Pinpoint the cell where the given text exists, returning its (X, Y) midpoint coordinate. 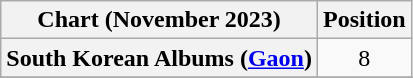
Chart (November 2023) (160, 20)
8 (364, 58)
South Korean Albums (Gaon) (160, 58)
Position (364, 20)
